Return the [x, y] coordinate for the center point of the cell that contains the specified text.  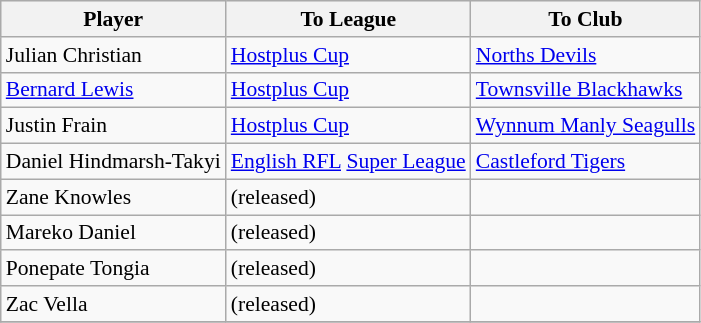
Townsville Blackhawks [586, 90]
Daniel Hindmarsh-Takyi [114, 162]
Player [114, 19]
Ponepate Tongia [114, 269]
To League [348, 19]
Zac Vella [114, 304]
Wynnum Manly Seagulls [586, 126]
English RFL Super League [348, 162]
Julian Christian [114, 55]
Mareko Daniel [114, 233]
Norths Devils [586, 55]
Justin Frain [114, 126]
Bernard Lewis [114, 90]
To Club [586, 19]
Castleford Tigers [586, 162]
Zane Knowles [114, 197]
